Identify which cell holds the provided text, then report its (x, y) central coordinate. 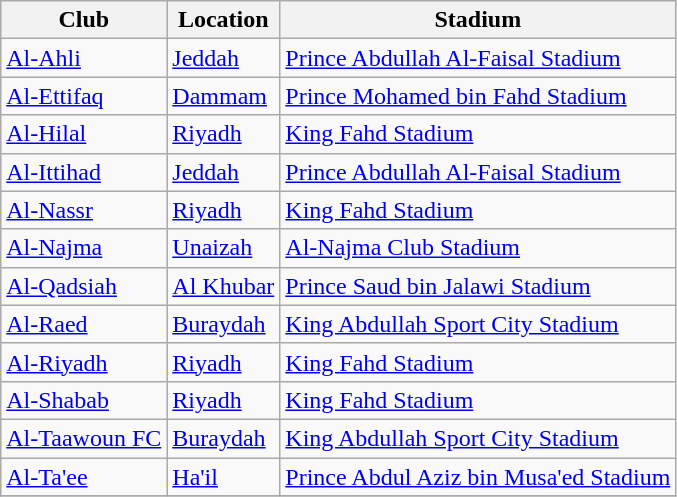
Al-Hilal (84, 134)
Prince Mohamed bin Fahd Stadium (478, 96)
Unaizah (224, 248)
Location (224, 20)
Al-Ta'ee (84, 477)
Prince Abdul Aziz bin Musa'ed Stadium (478, 477)
Al-Ahli (84, 58)
Prince Saud bin Jalawi Stadium (478, 286)
Dammam (224, 96)
Al-Raed (84, 324)
Al-Ittihad (84, 172)
Al-Najma Club Stadium (478, 248)
Al Khubar (224, 286)
Al-Riyadh (84, 362)
Stadium (478, 20)
Al-Qadsiah (84, 286)
Al-Najma (84, 248)
Al-Shabab (84, 400)
Al-Ettifaq (84, 96)
Club (84, 20)
Al-Nassr (84, 210)
Al-Taawoun FC (84, 438)
Ha'il (224, 477)
